Determine the (x, y) coordinate at the center of the cell enclosing the given text.  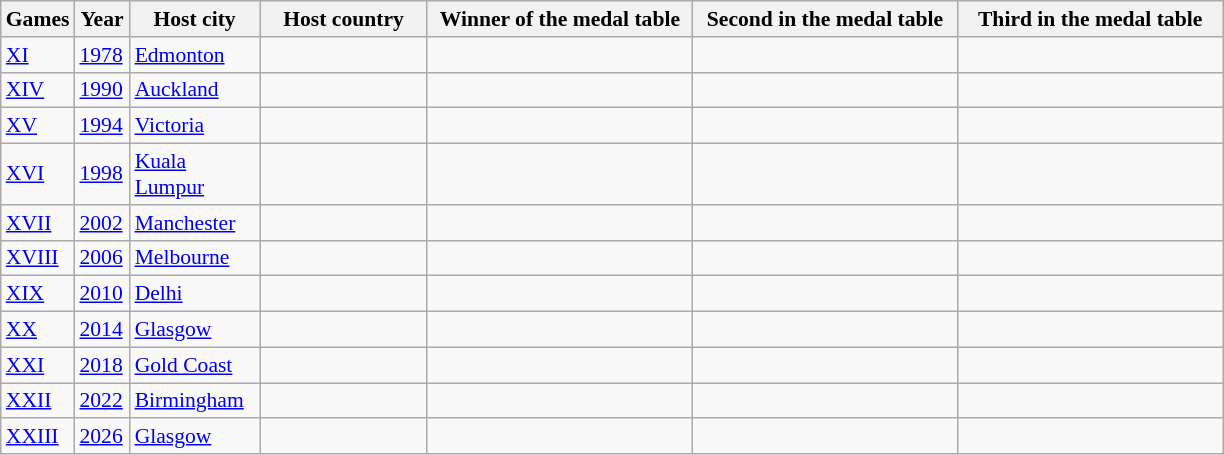
XX (38, 330)
Host country (344, 19)
2014 (102, 330)
1998 (102, 174)
Manchester (195, 223)
2010 (102, 294)
1990 (102, 90)
Third in the medal table (1090, 19)
Winner of the medal table (560, 19)
XXI (38, 365)
2022 (102, 401)
2018 (102, 365)
2026 (102, 437)
XVII (38, 223)
Auckland (195, 90)
XV (38, 126)
Year (102, 19)
2006 (102, 258)
Victoria (195, 126)
2002 (102, 223)
Kuala Lumpur (195, 174)
Birmingham (195, 401)
Gold Coast (195, 365)
XIX (38, 294)
XVIII (38, 258)
XIV (38, 90)
Edmonton (195, 55)
Melbourne (195, 258)
Host city (195, 19)
XXIII (38, 437)
Second in the medal table (824, 19)
XVI (38, 174)
Delhi (195, 294)
1978 (102, 55)
XXII (38, 401)
XI (38, 55)
Games (38, 19)
1994 (102, 126)
